Output the (x, y) coordinate of the center of the cell containing the given text.  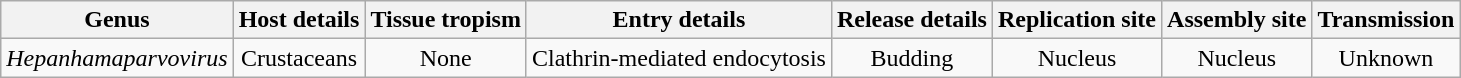
Host details (299, 20)
Entry details (678, 20)
None (446, 58)
Tissue tropism (446, 20)
Assembly site (1237, 20)
Budding (912, 58)
Clathrin-mediated endocytosis (678, 58)
Hepanhamaparvovirus (117, 58)
Transmission (1386, 20)
Unknown (1386, 58)
Crustaceans (299, 58)
Release details (912, 20)
Genus (117, 20)
Replication site (1076, 20)
